Return the [X, Y] coordinate for the center point of the cell that contains the specified text.  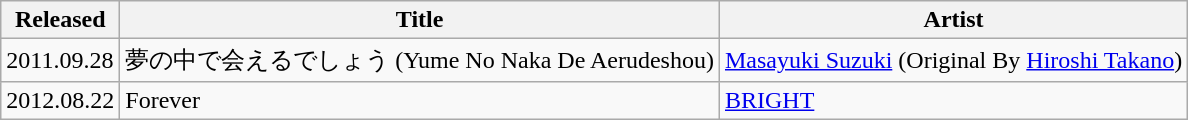
2012.08.22 [60, 100]
Forever [420, 100]
2011.09.28 [60, 60]
Artist [953, 20]
BRIGHT [953, 100]
Released [60, 20]
Title [420, 20]
夢の中で会えるでしょう (Yume No Naka De Aerudeshou) [420, 60]
Masayuki Suzuki (Original By Hiroshi Takano) [953, 60]
